Detect which cell encompasses the target text, then output its (X, Y) center coordinate. 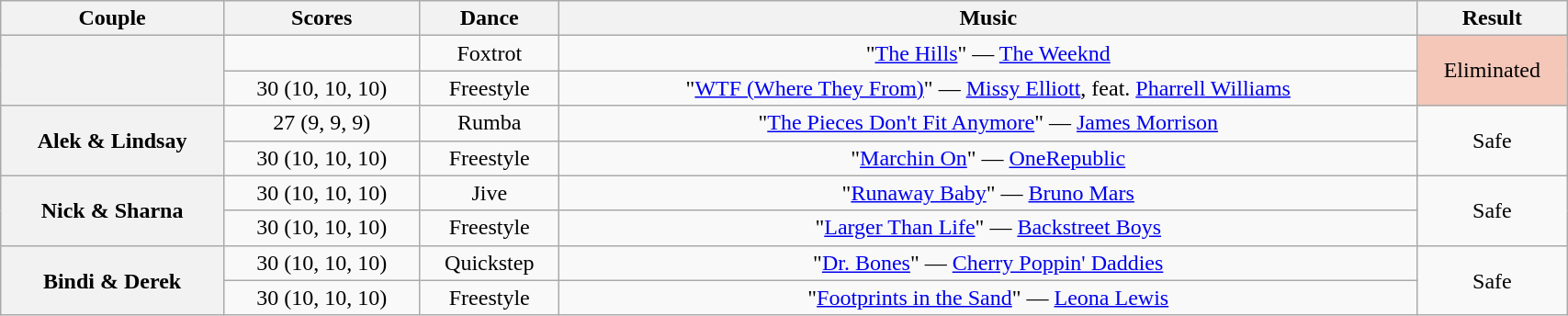
Couple (112, 18)
"Footprints in the Sand" — Leona Lewis (988, 298)
"The Pieces Don't Fit Anymore" — James Morrison (988, 123)
Result (1492, 18)
Jive (489, 193)
Alek & Lindsay (112, 141)
Nick & Sharna (112, 210)
Scores (321, 18)
Eliminated (1492, 71)
"Runaway Baby" — Bruno Mars (988, 193)
"WTF (Where They From)" — Missy Elliott, feat. Pharrell Williams (988, 88)
Foxtrot (489, 53)
"Dr. Bones" — Cherry Poppin' Daddies (988, 263)
Dance (489, 18)
"The Hills" — The Weeknd (988, 53)
Bindi & Derek (112, 280)
Music (988, 18)
"Larger Than Life" — Backstreet Boys (988, 228)
Quickstep (489, 263)
27 (9, 9, 9) (321, 123)
"Marchin On" — OneRepublic (988, 158)
Rumba (489, 123)
